Detect which cell encompasses the target text, then output its (X, Y) center coordinate. 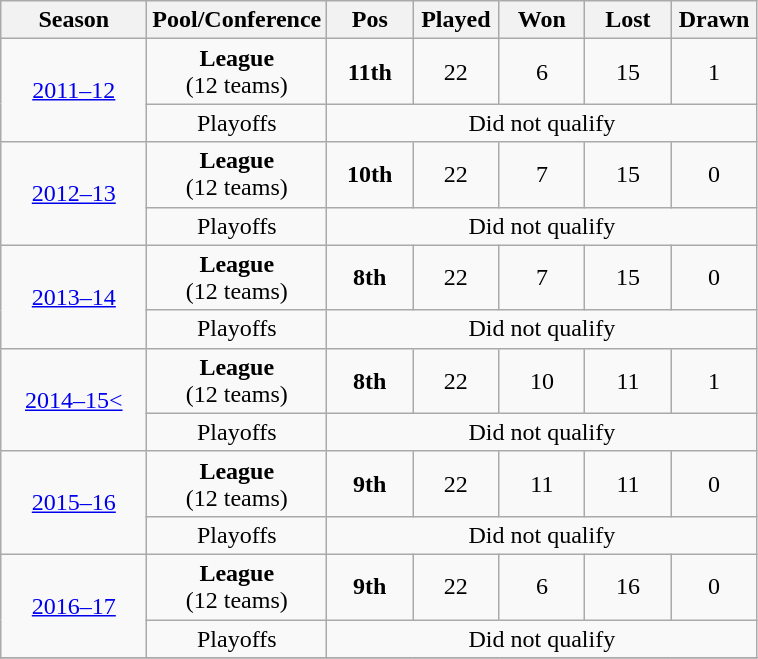
Pool/Conference (237, 20)
2012–13 (74, 194)
11th (370, 72)
2015–16 (74, 502)
Pos (370, 20)
Played (456, 20)
Drawn (714, 20)
2014–15< (74, 400)
Lost (628, 20)
Season (74, 20)
Won (542, 20)
16 (628, 586)
2011–12 (74, 90)
10 (542, 380)
10th (370, 174)
2016–17 (74, 606)
2013–14 (74, 296)
